Find where the given text appears and provide that cell's center as (x, y) coordinate. 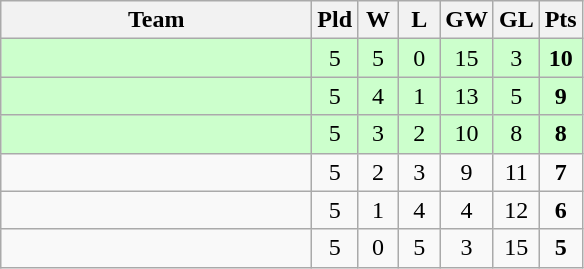
Pts (560, 20)
6 (560, 210)
12 (516, 210)
Team (156, 20)
11 (516, 172)
Pld (335, 20)
W (378, 20)
GW (467, 20)
13 (467, 96)
L (420, 20)
7 (560, 172)
GL (516, 20)
